Pinpoint the cell where the given text exists, returning its [x, y] midpoint coordinate. 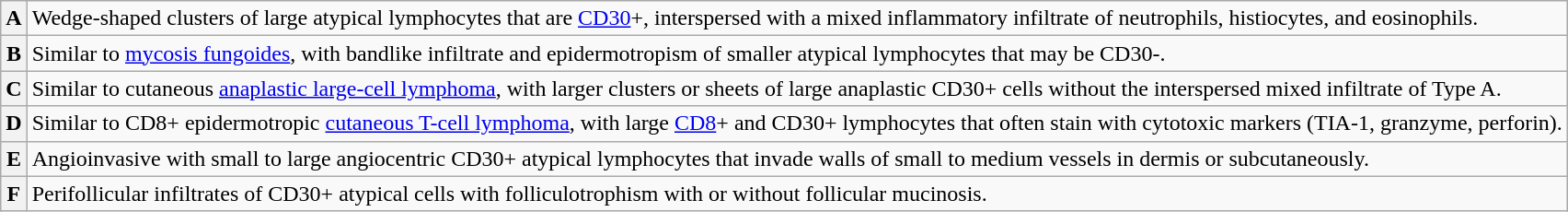
C [14, 88]
F [14, 194]
A [14, 18]
Similar to mycosis fungoides, with bandlike infiltrate and epidermotropism of smaller atypical lymphocytes that may be CD30-. [797, 53]
D [14, 124]
E [14, 159]
Perifollicular infiltrates of CD30+ atypical cells with folliculotrophism with or without follicular mucinosis. [797, 194]
B [14, 53]
Angioinvasive with small to large angiocentric CD30+ atypical lymphocytes that invade walls of small to medium vessels in dermis or subcutaneously. [797, 159]
